Return (X, Y) of the center of cell containing provided text 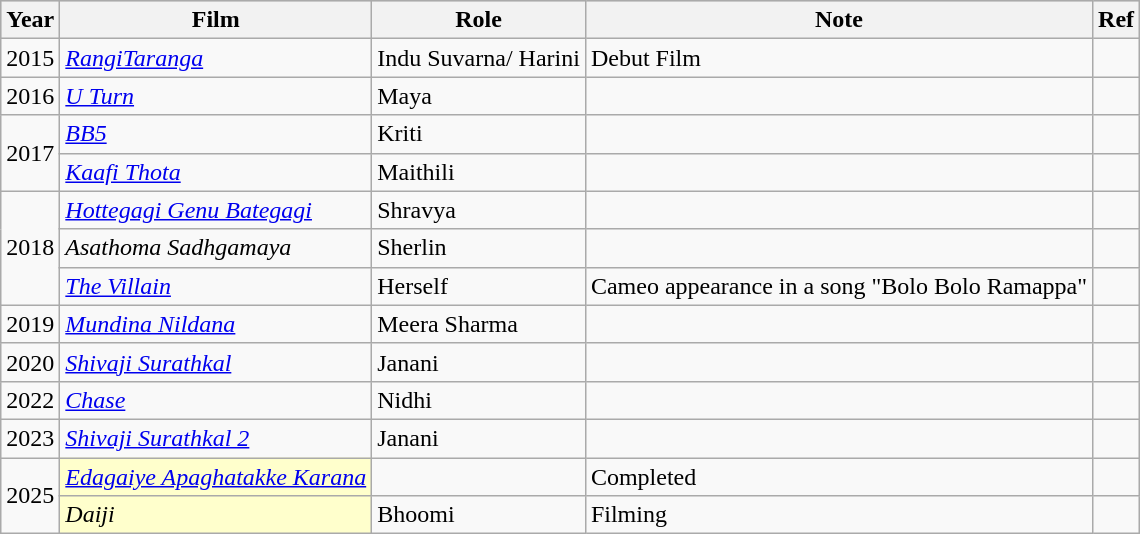
Shivaji Surathkal (216, 362)
Shivaji Surathkal 2 (216, 438)
Chase (216, 400)
Filming (838, 515)
Daiji (216, 515)
Nidhi (479, 400)
2022 (30, 400)
2018 (30, 248)
Year (30, 20)
Shravya (479, 210)
Debut Film (838, 58)
2023 (30, 438)
Bhoomi (479, 515)
2017 (30, 153)
Kaafi Thota (216, 172)
2019 (30, 324)
Indu Suvarna/ Harini (479, 58)
Film (216, 20)
RangiTaranga (216, 58)
Sherlin (479, 248)
2016 (30, 96)
2015 (30, 58)
BB5 (216, 134)
2020 (30, 362)
Mundina Nildana (216, 324)
Cameo appearance in a song "Bolo Bolo Ramappa" (838, 286)
Maithili (479, 172)
Herself (479, 286)
Hottegagi Genu Bategagi (216, 210)
Ref (1116, 20)
U Turn (216, 96)
Completed (838, 477)
Kriti (479, 134)
Role (479, 20)
Note (838, 20)
Maya (479, 96)
The Villain (216, 286)
Meera Sharma (479, 324)
Edagaiye Apaghatakke Karana (216, 477)
2025 (30, 496)
Asathoma Sadhgamaya (216, 248)
